Extract the (X, Y) coordinate from the center of the cell holding the provided text.  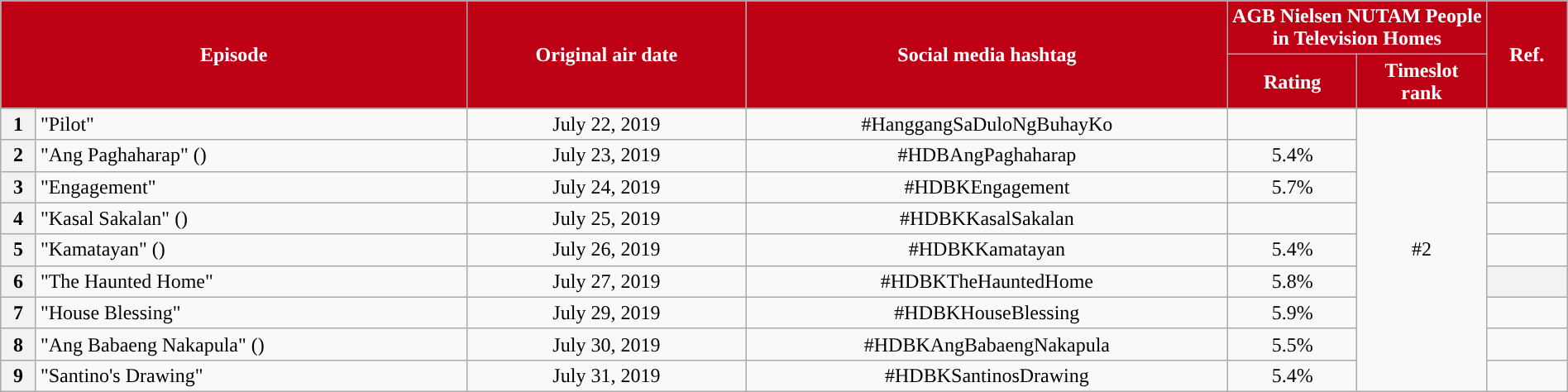
Original air date (607, 55)
#HDBKTheHauntedHome (987, 281)
July 27, 2019 (607, 281)
"Ang Paghaharap" () (251, 155)
July 30, 2019 (607, 344)
#HDBKHouseBlessing (987, 313)
5 (18, 250)
7 (18, 313)
"Kasal Sakalan" () (251, 218)
#HDBKAngBabaengNakapula (987, 344)
"Engagement" (251, 187)
5.9% (1293, 313)
July 24, 2019 (607, 187)
9 (18, 375)
5.8% (1293, 281)
July 29, 2019 (607, 313)
3 (18, 187)
Social media hashtag (987, 55)
AGB Nielsen NUTAM People in Television Homes (1358, 28)
"The Haunted Home" (251, 281)
5.5% (1293, 344)
July 22, 2019 (607, 124)
July 26, 2019 (607, 250)
6 (18, 281)
Rating (1293, 81)
5.7% (1293, 187)
#HDBKKasalSakalan (987, 218)
#HDBKSantinosDrawing (987, 375)
#HDBKEngagement (987, 187)
July 23, 2019 (607, 155)
1 (18, 124)
Episode (234, 55)
Timeslotrank (1422, 81)
2 (18, 155)
Ref. (1527, 55)
"House Blessing" (251, 313)
July 25, 2019 (607, 218)
4 (18, 218)
#HanggangSaDuloNgBuhayKo (987, 124)
#2 (1422, 250)
"Pilot" (251, 124)
8 (18, 344)
"Ang Babaeng Nakapula" () (251, 344)
"Santino's Drawing" (251, 375)
July 31, 2019 (607, 375)
"Kamatayan" () (251, 250)
#HDBAngPaghaharap (987, 155)
#HDBKKamatayan (987, 250)
